Detect which cell encompasses the target text, then output its (X, Y) center coordinate. 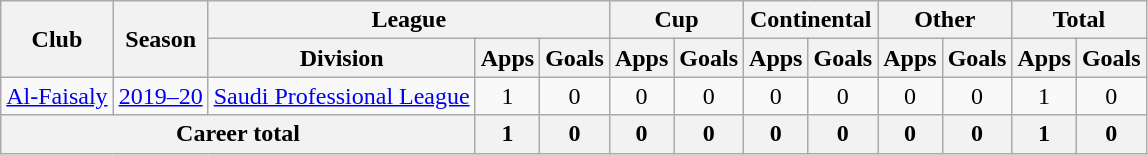
Division (342, 58)
Club (57, 39)
Other (945, 20)
2019–20 (160, 96)
Total (1079, 20)
League (408, 20)
Al-Faisaly (57, 96)
Career total (238, 134)
Season (160, 39)
Continental (811, 20)
Saudi Professional League (342, 96)
Cup (676, 20)
